Provide the (x, y) coordinate of the cell's center where the given text is located.  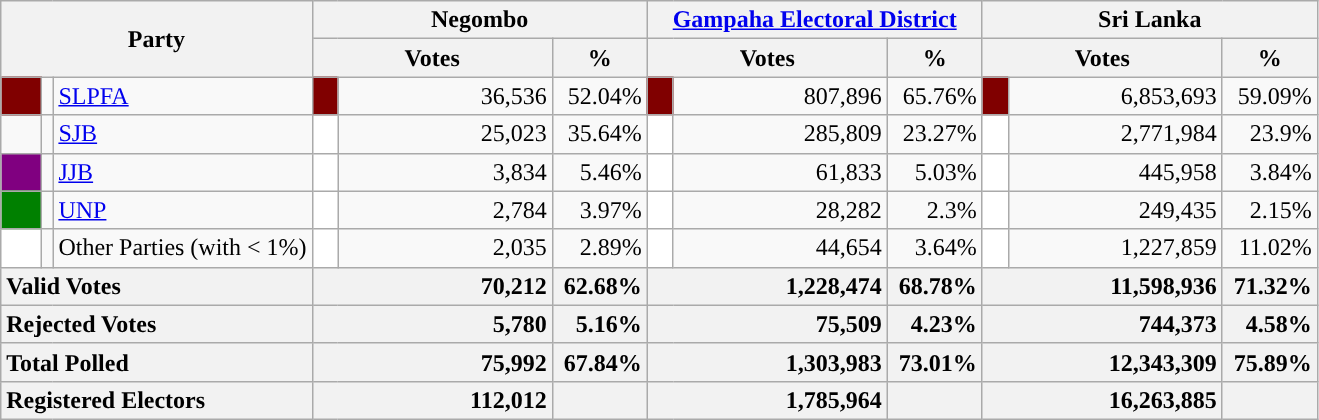
36,536 (445, 96)
Party (156, 39)
71.32% (1270, 286)
3,834 (445, 172)
1,785,964 (767, 400)
12,343,309 (1102, 362)
744,373 (1102, 324)
UNP (182, 210)
445,958 (1115, 172)
SJB (182, 134)
285,809 (780, 134)
67.84% (600, 362)
2,035 (445, 248)
1,228,474 (767, 286)
61,833 (780, 172)
2.89% (600, 248)
75,509 (767, 324)
Gampaha Electoral District (814, 20)
23.27% (934, 134)
44,654 (780, 248)
16,263,885 (1102, 400)
6,853,693 (1115, 96)
112,012 (432, 400)
25,023 (445, 134)
3.84% (1270, 172)
75.89% (1270, 362)
65.76% (934, 96)
11.02% (1270, 248)
68.78% (934, 286)
2.3% (934, 210)
Other Parties (with < 1%) (182, 248)
70,212 (432, 286)
35.64% (600, 134)
3.97% (600, 210)
Sri Lanka (1150, 20)
75,992 (432, 362)
62.68% (600, 286)
2,784 (445, 210)
52.04% (600, 96)
73.01% (934, 362)
5.46% (600, 172)
249,435 (1115, 210)
SLPFA (182, 96)
4.58% (1270, 324)
28,282 (780, 210)
2.15% (1270, 210)
3.64% (934, 248)
JJB (182, 172)
5.16% (600, 324)
Negombo (480, 20)
Total Polled (156, 362)
807,896 (780, 96)
Registered Electors (156, 400)
Rejected Votes (156, 324)
4.23% (934, 324)
11,598,936 (1102, 286)
1,227,859 (1115, 248)
5,780 (432, 324)
5.03% (934, 172)
2,771,984 (1115, 134)
1,303,983 (767, 362)
23.9% (1270, 134)
59.09% (1270, 96)
Valid Votes (156, 286)
